Capture the cell that displays the provided text and extract its [X, Y] central coordinate. 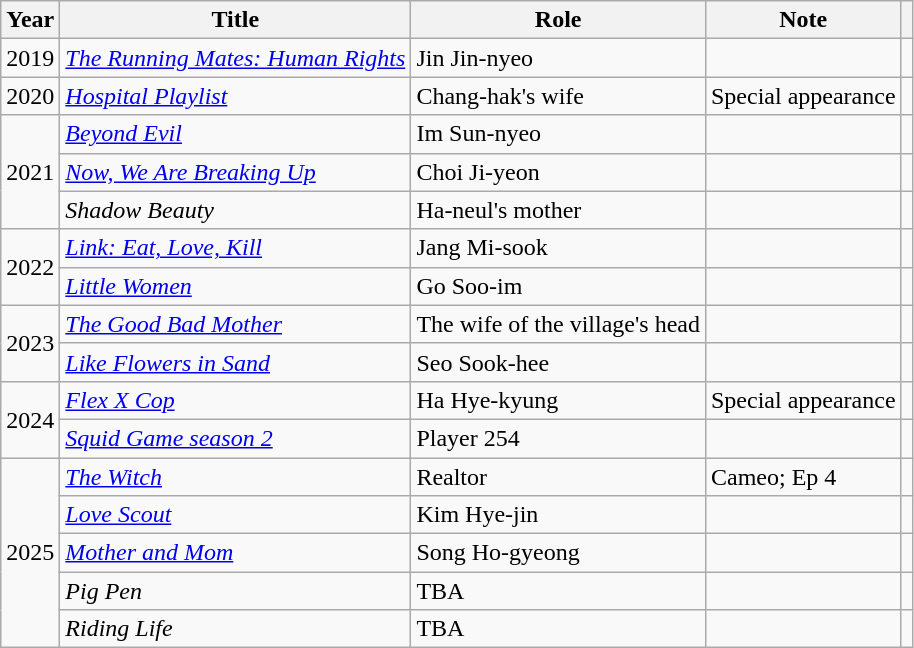
2024 [30, 419]
Little Women [236, 286]
Go Soo-im [558, 286]
Shadow Beauty [236, 210]
Squid Game season 2 [236, 438]
Like Flowers in Sand [236, 362]
Im Sun-nyeo [558, 134]
Ha-neul's mother [558, 210]
Seo Sook-hee [558, 362]
2019 [30, 58]
2022 [30, 267]
2025 [30, 553]
2020 [30, 96]
Year [30, 20]
Title [236, 20]
Riding Life [236, 629]
Note [803, 20]
Beyond Evil [236, 134]
Role [558, 20]
Realtor [558, 477]
Jang Mi-sook [558, 248]
Pig Pen [236, 591]
Jin Jin-nyeo [558, 58]
Chang-hak's wife [558, 96]
Love Scout [236, 515]
The wife of the village's head [558, 324]
Song Ho-gyeong [558, 553]
Player 254 [558, 438]
Link: Eat, Love, Kill [236, 248]
Hospital Playlist [236, 96]
The Good Bad Mother [236, 324]
The Running Mates: Human Rights [236, 58]
Ha Hye-kyung [558, 400]
2021 [30, 172]
Now, We Are Breaking Up [236, 172]
Flex X Cop [236, 400]
2023 [30, 343]
Kim Hye-jin [558, 515]
Choi Ji-yeon [558, 172]
Mother and Mom [236, 553]
Cameo; Ep 4 [803, 477]
The Witch [236, 477]
